From the cell containing the given text, extract its center point as [x, y] coordinate. 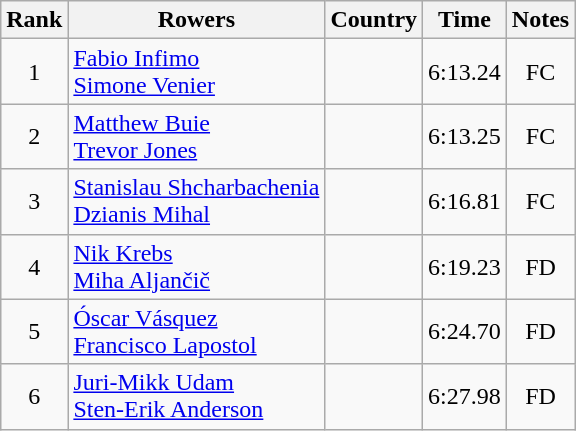
Fabio InfimoSimone Venier [196, 72]
6:13.25 [465, 136]
6 [34, 396]
3 [34, 202]
6:27.98 [465, 396]
Rowers [196, 20]
Juri-Mikk UdamSten-Erik Anderson [196, 396]
Stanislau ShcharbacheniaDzianis Mihal [196, 202]
6:13.24 [465, 72]
6:24.70 [465, 332]
Country [374, 20]
Nik KrebsMiha Aljančič [196, 266]
Matthew BuieTrevor Jones [196, 136]
Rank [34, 20]
5 [34, 332]
2 [34, 136]
Time [465, 20]
1 [34, 72]
6:16.81 [465, 202]
Óscar VásquezFrancisco Lapostol [196, 332]
4 [34, 266]
6:19.23 [465, 266]
Notes [540, 20]
